Identify which cell holds the provided text, then report its [X, Y] central coordinate. 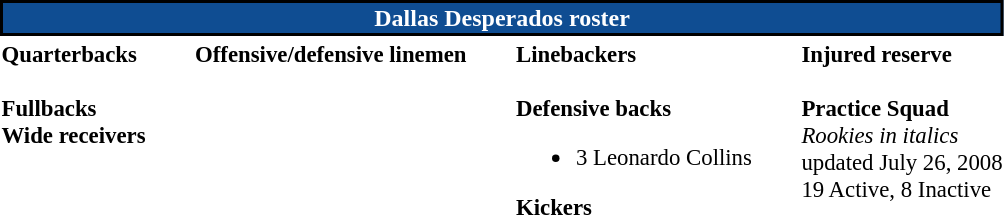
Dallas Desperados roster [502, 18]
